Return the [x, y] coordinate for the center point of the cell that contains the specified text.  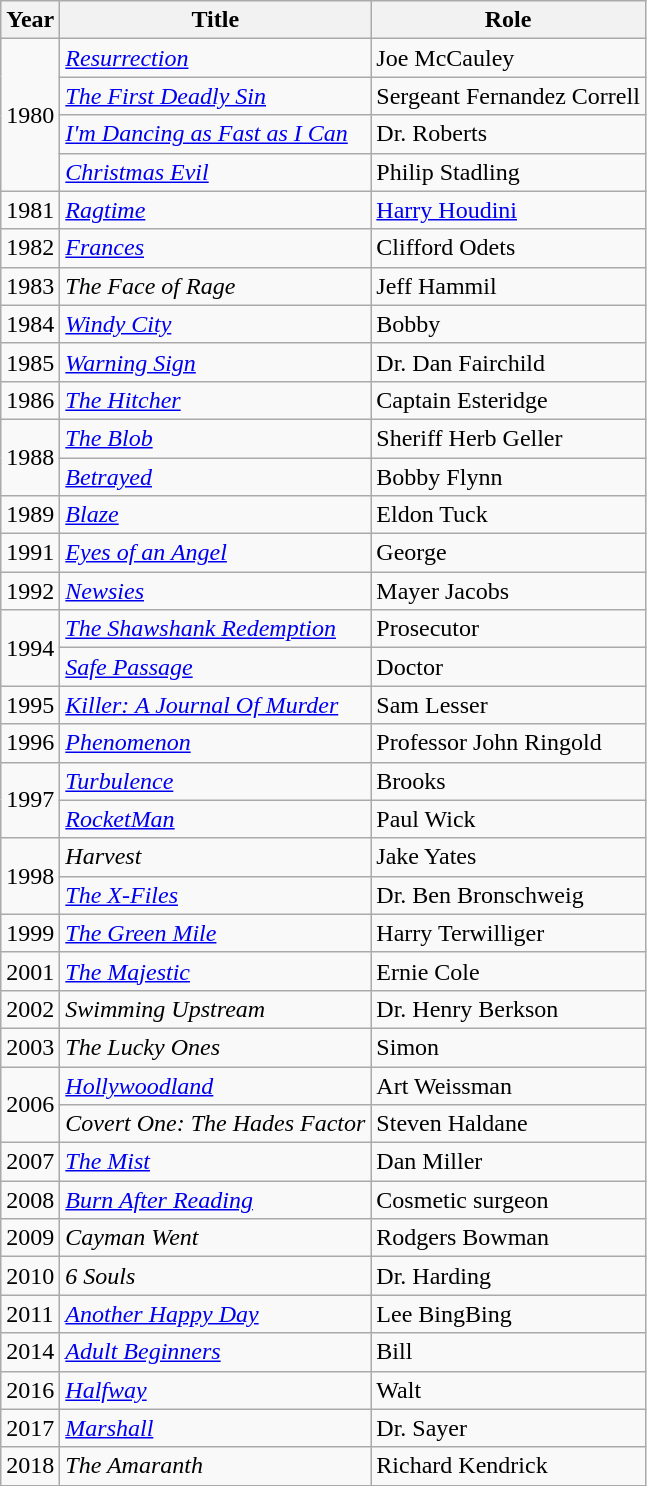
Christmas Evil [216, 172]
1999 [30, 933]
The Majestic [216, 971]
Joe McCauley [508, 58]
1983 [30, 286]
Turbulence [216, 781]
The Lucky Ones [216, 1047]
Halfway [216, 1390]
The First Deadly Sin [216, 96]
1985 [30, 362]
1992 [30, 591]
Eyes of an Angel [216, 553]
Cosmetic surgeon [508, 1200]
2017 [30, 1428]
2011 [30, 1314]
The Blob [216, 438]
Cayman Went [216, 1238]
Marshall [216, 1428]
Jeff Hammil [508, 286]
Covert One: The Hades Factor [216, 1124]
Another Happy Day [216, 1314]
Betrayed [216, 477]
1996 [30, 743]
The Green Mile [216, 933]
Hollywoodland [216, 1085]
Philip Stadling [508, 172]
Phenomenon [216, 743]
Richard Kendrick [508, 1466]
Dr. Henry Berkson [508, 1009]
Eldon Tuck [508, 515]
1994 [30, 648]
Dan Miller [508, 1162]
Lee BingBing [508, 1314]
Frances [216, 248]
Captain Esteridge [508, 400]
2016 [30, 1390]
2010 [30, 1276]
1980 [30, 115]
Harry Terwilliger [508, 933]
Steven Haldane [508, 1124]
Burn After Reading [216, 1200]
Title [216, 20]
Professor John Ringold [508, 743]
Dr. Dan Fairchild [508, 362]
Dr. Sayer [508, 1428]
Jake Yates [508, 857]
RocketMan [216, 819]
2014 [30, 1352]
Dr. Ben Bronschweig [508, 895]
1984 [30, 324]
Killer: A Journal Of Murder [216, 705]
George [508, 553]
1986 [30, 400]
Adult Beginners [216, 1352]
The Mist [216, 1162]
Rodgers Bowman [508, 1238]
1997 [30, 800]
Resurrection [216, 58]
Sam Lesser [508, 705]
1989 [30, 515]
Warning Sign [216, 362]
Bobby Flynn [508, 477]
Sergeant Fernandez Correll [508, 96]
The Hitcher [216, 400]
Newsies [216, 591]
Paul Wick [508, 819]
Safe Passage [216, 667]
2006 [30, 1104]
2001 [30, 971]
The Shawshank Redemption [216, 629]
1995 [30, 705]
Role [508, 20]
Ernie Cole [508, 971]
Sheriff Herb Geller [508, 438]
2003 [30, 1047]
Dr. Harding [508, 1276]
Mayer Jacobs [508, 591]
Doctor [508, 667]
Windy City [216, 324]
Brooks [508, 781]
The Amaranth [216, 1466]
The X-Files [216, 895]
1991 [30, 553]
Walt [508, 1390]
1998 [30, 876]
2008 [30, 1200]
The Face of Rage [216, 286]
Ragtime [216, 210]
2009 [30, 1238]
Dr. Roberts [508, 134]
1981 [30, 210]
Harry Houdini [508, 210]
Harvest [216, 857]
6 Souls [216, 1276]
1982 [30, 248]
2002 [30, 1009]
Simon [508, 1047]
Prosecutor [508, 629]
Year [30, 20]
1988 [30, 457]
Blaze [216, 515]
Bill [508, 1352]
Swimming Upstream [216, 1009]
Bobby [508, 324]
I'm Dancing as Fast as I Can [216, 134]
Art Weissman [508, 1085]
2018 [30, 1466]
Clifford Odets [508, 248]
2007 [30, 1162]
